Identify which cell holds the provided text, then report its (X, Y) central coordinate. 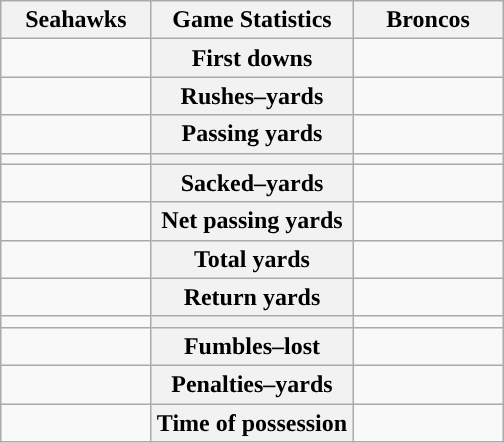
Passing yards (252, 134)
Broncos (428, 20)
Time of possession (252, 423)
Total yards (252, 259)
Seahawks (76, 20)
Return yards (252, 297)
Game Statistics (252, 20)
Penalties–yards (252, 384)
Rushes–yards (252, 96)
Fumbles–lost (252, 346)
Sacked–yards (252, 183)
First downs (252, 58)
Net passing yards (252, 221)
